Capture the cell that displays the provided text and extract its [x, y] central coordinate. 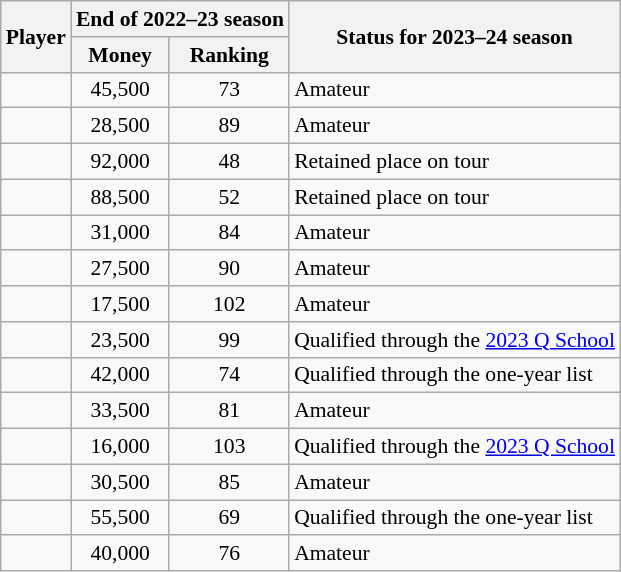
30,500 [120, 482]
88,500 [120, 197]
89 [229, 126]
92,000 [120, 162]
85 [229, 482]
17,500 [120, 304]
52 [229, 197]
Money [120, 55]
40,000 [120, 554]
99 [229, 340]
76 [229, 554]
42,000 [120, 375]
90 [229, 269]
81 [229, 411]
73 [229, 90]
102 [229, 304]
Player [36, 36]
End of 2022–23 season [180, 19]
31,000 [120, 233]
28,500 [120, 126]
Status for 2023–24 season [454, 36]
16,000 [120, 447]
45,500 [120, 90]
23,500 [120, 340]
69 [229, 518]
55,500 [120, 518]
103 [229, 447]
Ranking [229, 55]
74 [229, 375]
27,500 [120, 269]
33,500 [120, 411]
48 [229, 162]
84 [229, 233]
